Provide the [x, y] coordinate of the cell's center where the given text is located.  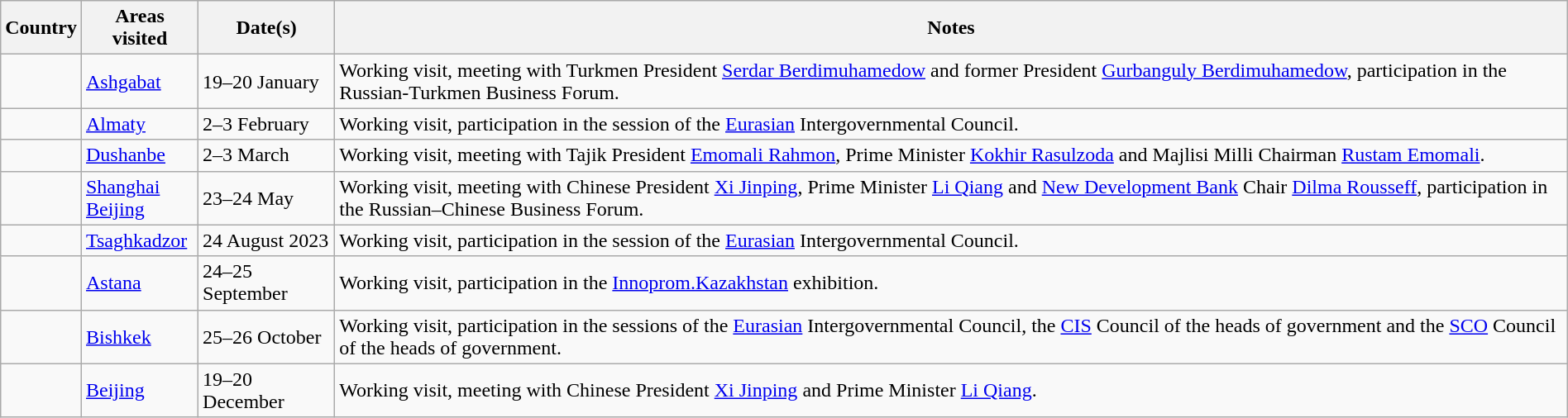
25–26 October [266, 337]
Working visit, meeting with Chinese President Xi Jinping and Prime Minister Li Qiang. [951, 390]
Bishkek [139, 337]
Working visit, meeting with Tajik President Emomali Rahmon, Prime Minister Kokhir Rasulzoda and Majlisi Milli Chairman Rustam Emomali. [951, 155]
23–24 May [266, 198]
Working visit, participation in the Innoprom.Kazakhstan exhibition. [951, 283]
Almaty [139, 124]
24–25 September [266, 283]
Country [41, 28]
2–3 March [266, 155]
Date(s) [266, 28]
19–20 January [266, 81]
Astana [139, 283]
Notes [951, 28]
Tsaghkadzor [139, 240]
2–3 February [266, 124]
Ashgabat [139, 81]
ShanghaiBeijing [139, 198]
Beijing [139, 390]
Dushanbe [139, 155]
Areas visited [139, 28]
19–20 December [266, 390]
24 August 2023 [266, 240]
